For the text-containing cell, return its midpoint in [X, Y] coordinate format. 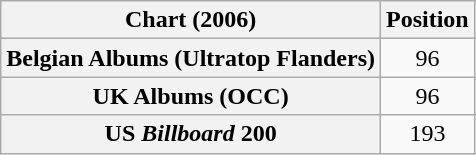
Chart (2006) [191, 20]
US Billboard 200 [191, 134]
Belgian Albums (Ultratop Flanders) [191, 58]
193 [428, 134]
UK Albums (OCC) [191, 96]
Position [428, 20]
